Capture the cell that displays the provided text and extract its [x, y] central coordinate. 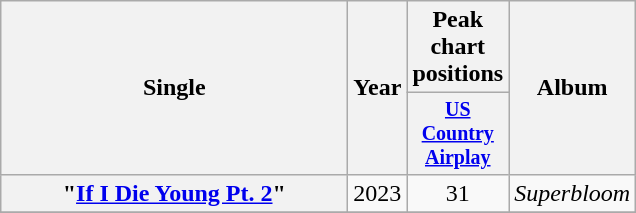
"If I Die Young Pt. 2" [174, 193]
Year [378, 88]
US Country Airplay [458, 134]
2023 [378, 193]
31 [458, 193]
Single [174, 88]
Superbloom [572, 193]
Album [572, 88]
Peak chartpositions [458, 47]
